Identify which cell holds the provided text, then report its (X, Y) central coordinate. 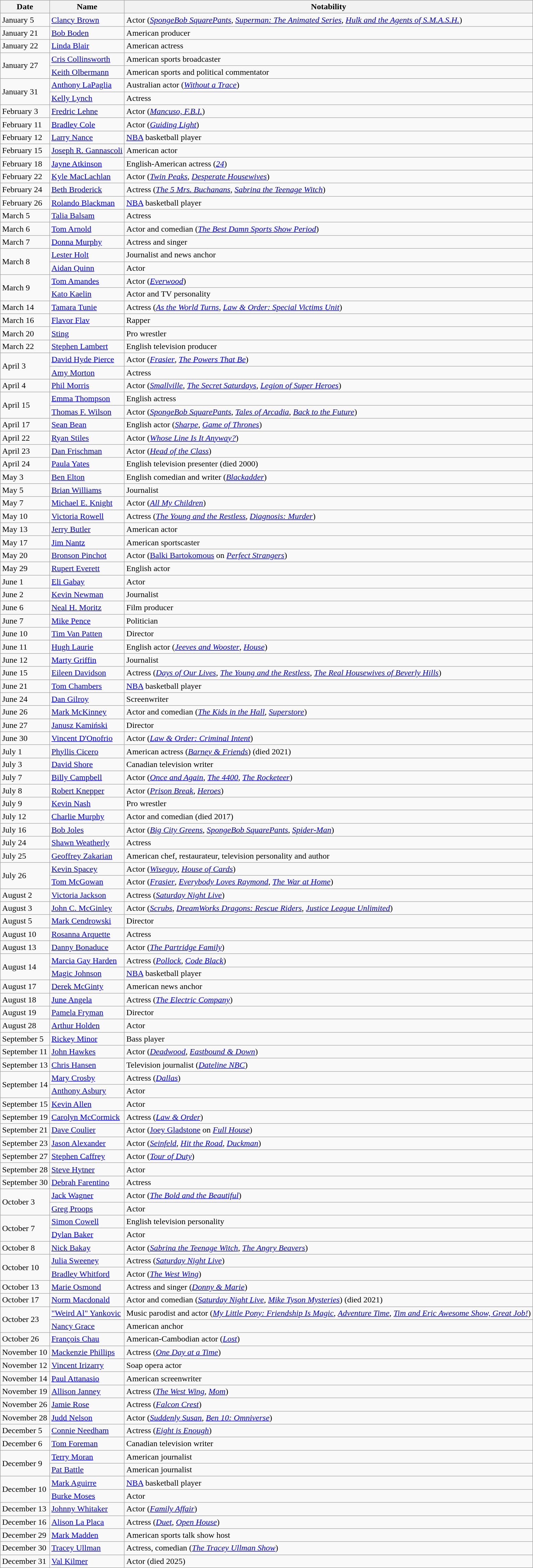
May 17 (25, 542)
Connie Needham (87, 1431)
Tracey Ullman (87, 1548)
Politician (329, 621)
Arthur Holden (87, 1026)
April 3 (25, 366)
American producer (329, 33)
Greg Proops (87, 1208)
Actress, comedian (The Tracey Ullman Show) (329, 1548)
Eli Gabay (87, 582)
Jayne Atkinson (87, 164)
Jamie Rose (87, 1404)
July 24 (25, 843)
March 6 (25, 229)
Victoria Rowell (87, 516)
Keith Olbermann (87, 72)
April 24 (25, 464)
Hugh Laurie (87, 647)
March 7 (25, 242)
Actor (Big City Greens, SpongeBob SquarePants, Spider-Man) (329, 830)
June 10 (25, 634)
March 8 (25, 262)
April 15 (25, 405)
John Hawkes (87, 1052)
January 5 (25, 20)
February 12 (25, 137)
Anthony LaPaglia (87, 85)
May 10 (25, 516)
March 5 (25, 216)
April 22 (25, 438)
Rolando Blackman (87, 203)
Vincent Irizarry (87, 1365)
English television producer (329, 346)
Actor and comedian (died 2017) (329, 817)
June 12 (25, 660)
Ben Elton (87, 477)
Mary Crosby (87, 1078)
Robert Knepper (87, 790)
Stephen Caffrey (87, 1156)
February 22 (25, 177)
May 7 (25, 503)
July 12 (25, 817)
Actor (Suddenly Susan, Ben 10: Omniverse) (329, 1418)
Beth Broderick (87, 190)
September 23 (25, 1143)
June 11 (25, 647)
Talia Balsam (87, 216)
September 19 (25, 1117)
Actor (Family Affair) (329, 1509)
Johnny Whitaker (87, 1509)
Kevin Nash (87, 804)
Mackenzie Phillips (87, 1352)
English actress (329, 399)
June 7 (25, 621)
David Hyde Pierce (87, 359)
Allison Janney (87, 1391)
November 26 (25, 1404)
Phyllis Cicero (87, 751)
Tom McGowan (87, 882)
Debrah Farentino (87, 1182)
June 24 (25, 699)
Pat Battle (87, 1470)
Victoria Jackson (87, 895)
Kevin Newman (87, 595)
Chris Hansen (87, 1065)
Brian Williams (87, 490)
Tim Van Patten (87, 634)
Lester Holt (87, 255)
August 13 (25, 947)
June 27 (25, 725)
Simon Cowell (87, 1222)
Kato Kaelin (87, 294)
Bob Joles (87, 830)
Danny Bonaduce (87, 947)
Actress (Dallas) (329, 1078)
Rapper (329, 320)
September 11 (25, 1052)
English actor (329, 568)
Actor (All My Children) (329, 503)
Notability (329, 7)
April 17 (25, 425)
Actress (As the World Turns, Law & Order: Special Victims Unit) (329, 307)
Actor (Frasier, The Powers That Be) (329, 359)
English-American actress (24) (329, 164)
May 3 (25, 477)
September 14 (25, 1084)
American sportscaster (329, 542)
September 21 (25, 1130)
September 30 (25, 1182)
Alison La Placa (87, 1522)
American screenwriter (329, 1378)
Sting (87, 333)
December 16 (25, 1522)
Kevin Spacey (87, 869)
Joseph R. Gannascoli (87, 150)
January 22 (25, 46)
Actor (Wiseguy, House of Cards) (329, 869)
Actress (The Electric Company) (329, 1000)
October 13 (25, 1287)
July 8 (25, 790)
Stephen Lambert (87, 346)
June 2 (25, 595)
Soap opera actor (329, 1365)
Actress (The West Wing, Mom) (329, 1391)
American sports and political commentator (329, 72)
August 17 (25, 986)
August 2 (25, 895)
Kyle MacLachlan (87, 177)
July 25 (25, 856)
Actress (Pollock, Code Black) (329, 960)
Actor (The West Wing) (329, 1274)
Actor (Deadwood, Eastbound & Down) (329, 1052)
June Angela (87, 1000)
Actor (Law & Order: Criminal Intent) (329, 738)
May 20 (25, 555)
Nick Bakay (87, 1248)
March 9 (25, 288)
Marie Osmond (87, 1287)
Anthony Asbury (87, 1091)
March 16 (25, 320)
Emma Thompson (87, 399)
October 23 (25, 1320)
American-Cambodian actor (Lost) (329, 1339)
June 30 (25, 738)
September 13 (25, 1065)
Actress (One Day at a Time) (329, 1352)
Larry Nance (87, 137)
January 27 (25, 66)
Actor (Everwood) (329, 281)
July 3 (25, 764)
Actress and singer (Donny & Marie) (329, 1287)
Actor and comedian (The Kids in the Hall, Superstore) (329, 712)
July 26 (25, 875)
Paula Yates (87, 464)
Bronson Pinchot (87, 555)
Actor and TV personality (329, 294)
English actor (Sharpe, Game of Thrones) (329, 425)
"Weird Al" Yankovic (87, 1313)
Actress (Eight is Enough) (329, 1431)
Film producer (329, 608)
Actor (The Partridge Family) (329, 947)
Actor and comedian (Saturday Night Live, Mike Tyson Mysteries) (died 2021) (329, 1300)
September 5 (25, 1039)
Sean Bean (87, 425)
Kelly Lynch (87, 98)
American chef, restaurateur, television personality and author (329, 856)
Val Kilmer (87, 1561)
October 3 (25, 1202)
Marty Griffin (87, 660)
Neal H. Moritz (87, 608)
Billy Campbell (87, 777)
Dylan Baker (87, 1235)
June 26 (25, 712)
June 6 (25, 608)
November 12 (25, 1365)
Ryan Stiles (87, 438)
October 7 (25, 1228)
Phil Morris (87, 386)
May 13 (25, 529)
June 15 (25, 673)
July 7 (25, 777)
August 28 (25, 1026)
Kevin Allen (87, 1104)
Bradley Cole (87, 124)
September 27 (25, 1156)
English television presenter (died 2000) (329, 464)
Terry Moran (87, 1457)
Steve Hytner (87, 1169)
December 13 (25, 1509)
Screenwriter (329, 699)
Actor (Mancuso, F.B.I.) (329, 111)
Bass player (329, 1039)
Jason Alexander (87, 1143)
American anchor (329, 1326)
February 3 (25, 111)
Paul Attanasio (87, 1378)
Marcia Gay Harden (87, 960)
December 29 (25, 1535)
Magic Johnson (87, 973)
John C. McGinley (87, 908)
Janusz Kamiński (87, 725)
Thomas F. Wilson (87, 412)
November 28 (25, 1418)
Tom Amandes (87, 281)
October 26 (25, 1339)
Actor (Tour of Duty) (329, 1156)
September 15 (25, 1104)
Carolyn McCormick (87, 1117)
March 20 (25, 333)
Actor (Sabrina the Teenage Witch, The Angry Beavers) (329, 1248)
Derek McGinty (87, 986)
Rupert Everett (87, 568)
December 6 (25, 1444)
Shawn Weatherly (87, 843)
September 28 (25, 1169)
August 18 (25, 1000)
February 11 (25, 124)
Actor (Prison Break, Heroes) (329, 790)
Tom Chambers (87, 686)
December 30 (25, 1548)
Pamela Fryman (87, 1013)
July 16 (25, 830)
January 31 (25, 92)
François Chau (87, 1339)
November 19 (25, 1391)
Actor (Smallville, The Secret Saturdays, Legion of Super Heroes) (329, 386)
Actress (Duet, Open House) (329, 1522)
Name (87, 7)
Jim Nantz (87, 542)
October 8 (25, 1248)
October 10 (25, 1267)
Vincent D'Onofrio (87, 738)
Tamara Tunie (87, 307)
Mark Aguirre (87, 1483)
Actor (Joey Gladstone on Full House) (329, 1130)
August 5 (25, 921)
Linda Blair (87, 46)
English television personality (329, 1222)
Geoffrey Zakarian (87, 856)
Donna Murphy (87, 242)
Actor (Seinfeld, Hit the Road, Duckman) (329, 1143)
Dave Coulier (87, 1130)
Actor (Frasier, Everybody Loves Raymond, The War at Home) (329, 882)
Julia Sweeney (87, 1261)
Actor (Guiding Light) (329, 124)
Actor (SpongeBob SquarePants, Superman: The Animated Series, Hulk and the Agents of S.M.A.S.H.) (329, 20)
Rickey Minor (87, 1039)
Music parodist and actor (My Little Pony: Friendship Is Magic, Adventure Time, Tim and Eric Awesome Show, Great Job!) (329, 1313)
Mike Pence (87, 621)
Clancy Brown (87, 20)
Judd Nelson (87, 1418)
Actor (Head of the Class) (329, 451)
Actress (Law & Order) (329, 1117)
May 29 (25, 568)
Date (25, 7)
Actor (died 2025) (329, 1561)
Dan Frischman (87, 451)
July 9 (25, 804)
Actor (Once and Again, The 4400, The Rocketeer) (329, 777)
January 21 (25, 33)
August 19 (25, 1013)
February 15 (25, 150)
American sports broadcaster (329, 59)
November 10 (25, 1352)
Rosanna Arquette (87, 934)
February 18 (25, 164)
American sports talk show host (329, 1535)
Nancy Grace (87, 1326)
Michael E. Knight (87, 503)
June 21 (25, 686)
Jerry Butler (87, 529)
David Shore (87, 764)
Bob Boden (87, 33)
Jack Wagner (87, 1195)
Mark Madden (87, 1535)
Actress (Days of Our Lives, The Young and the Restless, The Real Housewives of Beverly Hills) (329, 673)
December 5 (25, 1431)
Burke Moses (87, 1496)
Actress (Falcon Crest) (329, 1404)
Actor (Twin Peaks, Desperate Housewives) (329, 177)
December 10 (25, 1489)
Fredric Lehne (87, 111)
English comedian and writer (Blackadder) (329, 477)
June 1 (25, 582)
American actress (Barney & Friends) (died 2021) (329, 751)
Mark McKinney (87, 712)
American actress (329, 46)
May 5 (25, 490)
Aidan Quinn (87, 268)
Actor (The Bold and the Beautiful) (329, 1195)
Journalist and news anchor (329, 255)
American news anchor (329, 986)
December 31 (25, 1561)
February 26 (25, 203)
Actor (Balki Bartokomous on Perfect Strangers) (329, 555)
Actress and singer (329, 242)
Flavor Flav (87, 320)
Tom Foreman (87, 1444)
August 14 (25, 967)
Actor and comedian (The Best Damn Sports Show Period) (329, 229)
Dan Gilroy (87, 699)
Eileen Davidson (87, 673)
April 23 (25, 451)
October 17 (25, 1300)
Australian actor (Without a Trace) (329, 85)
Mark Cendrowski (87, 921)
November 14 (25, 1378)
Actor (SpongeBob SquarePants, Tales of Arcadia, Back to the Future) (329, 412)
December 9 (25, 1463)
March 22 (25, 346)
English actor (Jeeves and Wooster, House) (329, 647)
Actor (Whose Line Is It Anyway?) (329, 438)
Actress (The Young and the Restless, Diagnosis: Murder) (329, 516)
Cris Collinsworth (87, 59)
Charlie Murphy (87, 817)
Tom Arnold (87, 229)
Bradley Whitford (87, 1274)
Norm Macdonald (87, 1300)
Television journalist (Dateline NBC) (329, 1065)
August 3 (25, 908)
Amy Morton (87, 372)
April 4 (25, 386)
Actor (Scrubs, DreamWorks Dragons: Rescue Riders, Justice League Unlimited) (329, 908)
August 10 (25, 934)
July 1 (25, 751)
March 14 (25, 307)
February 24 (25, 190)
Actress (The 5 Mrs. Buchanans, Sabrina the Teenage Witch) (329, 190)
